Identify which cell holds the provided text, then report its (x, y) central coordinate. 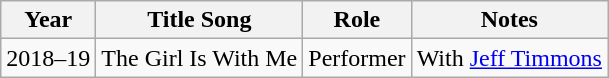
Role (357, 20)
With Jeff Timmons (509, 58)
Performer (357, 58)
Title Song (200, 20)
The Girl Is With Me (200, 58)
Notes (509, 20)
2018–19 (48, 58)
Year (48, 20)
